Capture the cell that displays the provided text and extract its (x, y) central coordinate. 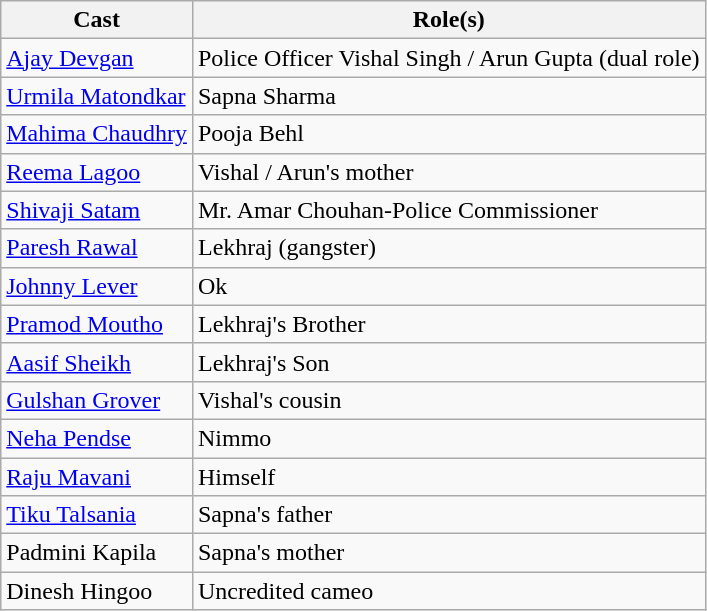
Ok (448, 286)
Dinesh Hingoo (97, 591)
Urmila Matondkar (97, 96)
Gulshan Grover (97, 400)
Sapna's father (448, 515)
Mahima Chaudhry (97, 134)
Police Officer Vishal Singh / Arun Gupta (dual role) (448, 58)
Paresh Rawal (97, 248)
Shivaji Satam (97, 210)
Pooja Behl (448, 134)
Sapna's mother (448, 553)
Cast (97, 20)
Raju Mavani (97, 477)
Lekhraj (gangster) (448, 248)
Tiku Talsania (97, 515)
Neha Pendse (97, 438)
Lekhraj's Son (448, 362)
Himself (448, 477)
Sapna Sharma (448, 96)
Aasif Sheikh (97, 362)
Johnny Lever (97, 286)
Nimmo (448, 438)
Vishal's cousin (448, 400)
Lekhraj's Brother (448, 324)
Role(s) (448, 20)
Padmini Kapila (97, 553)
Reema Lagoo (97, 172)
Uncredited cameo (448, 591)
Ajay Devgan (97, 58)
Mr. Amar Chouhan-Police Commissioner (448, 210)
Pramod Moutho (97, 324)
Vishal / Arun's mother (448, 172)
